Determine the (X, Y) coordinate at the center of the cell enclosing the given text.  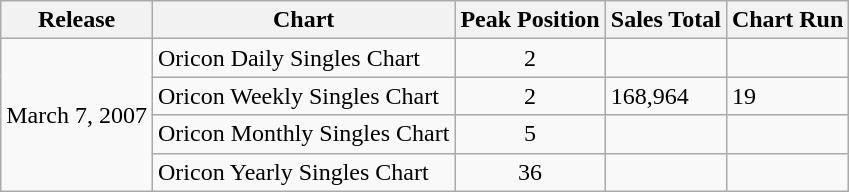
Oricon Monthly Singles Chart (303, 134)
Oricon Daily Singles Chart (303, 58)
19 (787, 96)
Sales Total (666, 20)
Oricon Weekly Singles Chart (303, 96)
36 (530, 172)
March 7, 2007 (77, 115)
Release (77, 20)
Chart Run (787, 20)
Oricon Yearly Singles Chart (303, 172)
5 (530, 134)
Peak Position (530, 20)
Chart (303, 20)
168,964 (666, 96)
